Scan for the cell matching the given text and deliver its [x, y] coordinate at center. 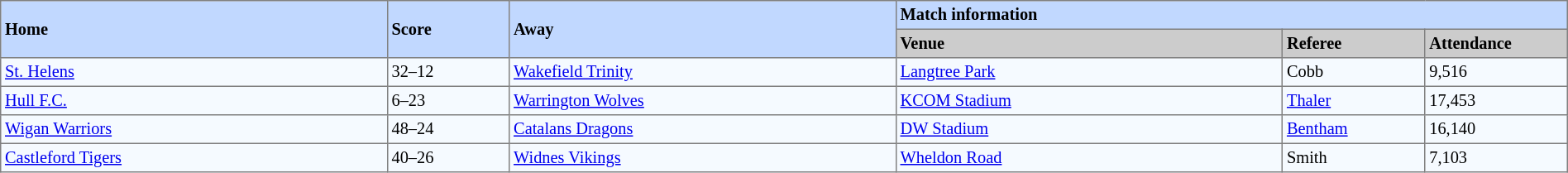
48–24 [448, 129]
Wakefield Trinity [703, 72]
Bentham [1354, 129]
Smith [1354, 157]
Away [703, 30]
Venue [1088, 43]
Castleford Tigers [194, 157]
Hull F.C. [194, 100]
Widnes Vikings [703, 157]
7,103 [1496, 157]
32–12 [448, 72]
DW Stadium [1088, 129]
16,140 [1496, 129]
Attendance [1496, 43]
Wigan Warriors [194, 129]
Warrington Wolves [703, 100]
St. Helens [194, 72]
6–23 [448, 100]
Referee [1354, 43]
Catalans Dragons [703, 129]
Match information [1231, 15]
Thaler [1354, 100]
Langtree Park [1088, 72]
Wheldon Road [1088, 157]
Score [448, 30]
40–26 [448, 157]
17,453 [1496, 100]
Cobb [1354, 72]
KCOM Stadium [1088, 100]
Home [194, 30]
9,516 [1496, 72]
